Extract the [x, y] coordinate from the center of the cell holding the provided text.  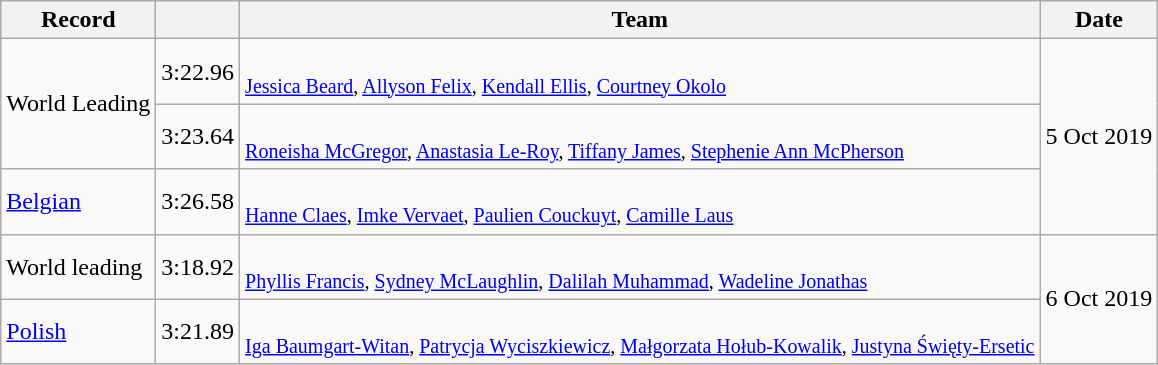
Record [78, 20]
Hanne Claes, Imke Vervaet, Paulien Couckuyt, Camille Laus [640, 202]
3:18.92 [198, 266]
World Leading [78, 104]
3:26.58 [198, 202]
Roneisha McGregor, Anastasia Le-Roy, Tiffany James, Stephenie Ann McPherson [640, 136]
Team [640, 20]
Date [1099, 20]
Polish [78, 332]
Jessica Beard, Allyson Felix, Kendall Ellis, Courtney Okolo [640, 72]
6 Oct 2019 [1099, 299]
3:23.64 [198, 136]
5 Oct 2019 [1099, 136]
Phyllis Francis, Sydney McLaughlin, Dalilah Muhammad, Wadeline Jonathas [640, 266]
3:21.89 [198, 332]
World leading [78, 266]
Belgian [78, 202]
3:22.96 [198, 72]
Iga Baumgart-Witan, Patrycja Wyciszkiewicz, Małgorzata Hołub-Kowalik, Justyna Święty-Ersetic [640, 332]
